Capture the cell that displays the provided text and extract its [X, Y] central coordinate. 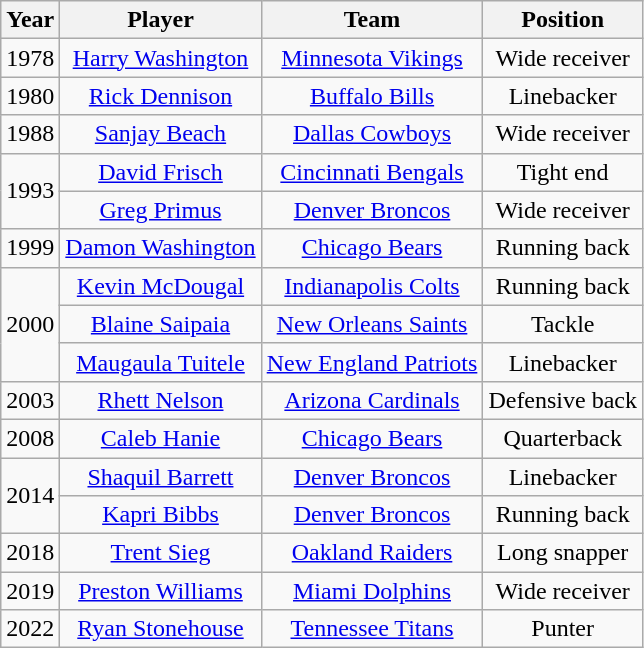
2018 [30, 553]
Year [30, 20]
David Frisch [160, 172]
Shaquil Barrett [160, 477]
Miami Dolphins [372, 591]
2014 [30, 496]
2008 [30, 438]
Trent Sieg [160, 553]
Indianapolis Colts [372, 286]
Punter [563, 629]
2019 [30, 591]
Player [160, 20]
2003 [30, 400]
Tackle [563, 324]
Position [563, 20]
2000 [30, 324]
Ryan Stonehouse [160, 629]
New England Patriots [372, 362]
Rick Dennison [160, 96]
1999 [30, 248]
Blaine Saipaia [160, 324]
Dallas Cowboys [372, 134]
Quarterback [563, 438]
Kapri Bibbs [160, 515]
New Orleans Saints [372, 324]
1978 [30, 58]
Damon Washington [160, 248]
Harry Washington [160, 58]
Buffalo Bills [372, 96]
Tight end [563, 172]
Greg Primus [160, 210]
Kevin McDougal [160, 286]
Arizona Cardinals [372, 400]
Defensive back [563, 400]
Rhett Nelson [160, 400]
Caleb Hanie [160, 438]
Cincinnati Bengals [372, 172]
Maugaula Tuitele [160, 362]
Minnesota Vikings [372, 58]
Team [372, 20]
Oakland Raiders [372, 553]
Sanjay Beach [160, 134]
Tennessee Titans [372, 629]
Long snapper [563, 553]
1988 [30, 134]
1993 [30, 191]
2022 [30, 629]
Preston Williams [160, 591]
1980 [30, 96]
